Output the (X, Y) coordinate of the center of the cell containing the given text.  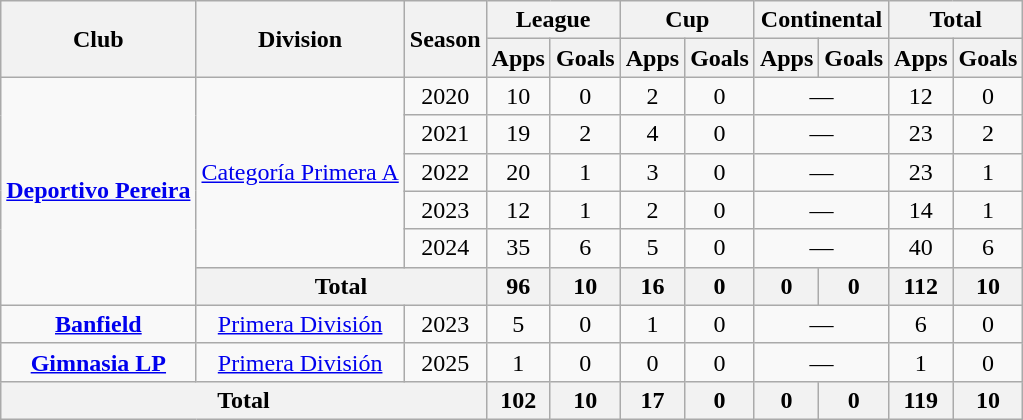
14 (921, 210)
19 (518, 134)
2022 (445, 172)
96 (518, 286)
17 (652, 400)
2025 (445, 362)
2020 (445, 96)
Division (300, 39)
119 (921, 400)
Cup (687, 20)
Categoría Primera A (300, 172)
2024 (445, 248)
3 (652, 172)
40 (921, 248)
35 (518, 248)
2021 (445, 134)
Banfield (98, 324)
4 (652, 134)
League (553, 20)
Deportivo Pereira (98, 191)
Continental (821, 20)
112 (921, 286)
Club (98, 39)
102 (518, 400)
Gimnasia LP (98, 362)
20 (518, 172)
Season (445, 39)
16 (652, 286)
